Search for the cell housing the specified text and yield its (X, Y) center coordinate. 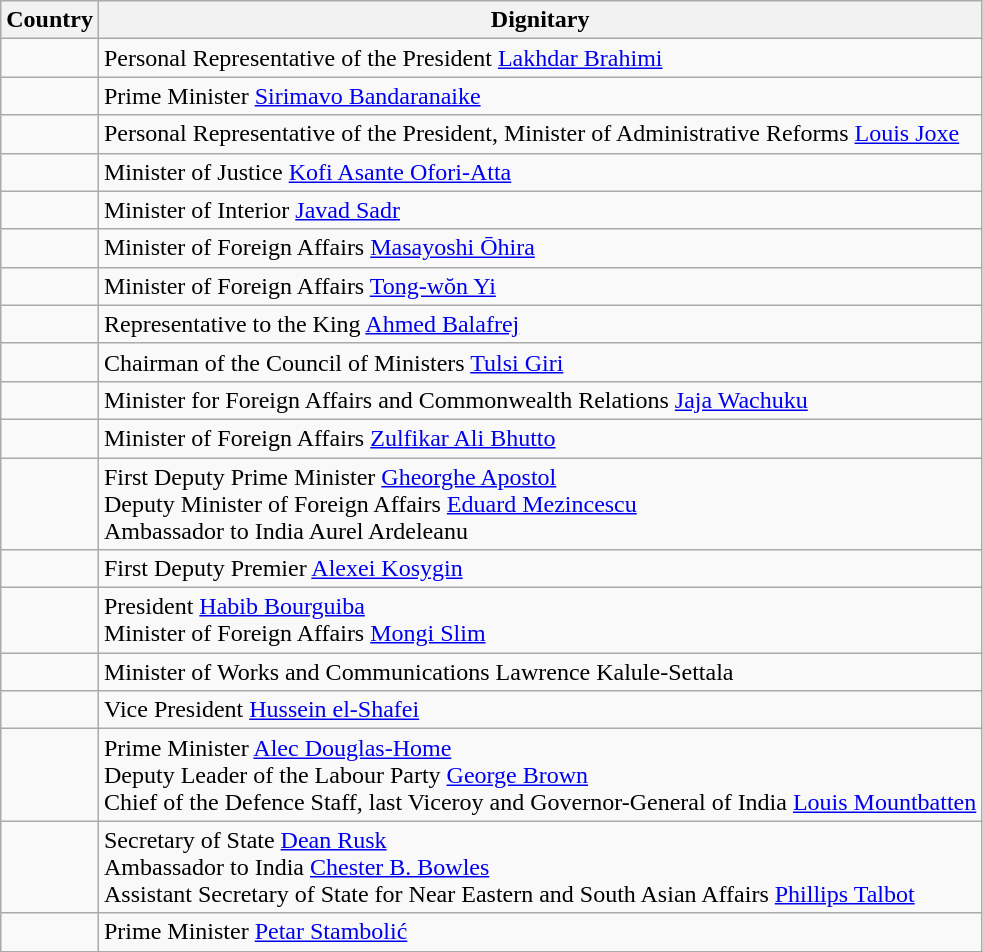
Prime Minister Sirimavo Bandaranaike (540, 96)
Minister of Justice Kofi Asante Ofori-Atta (540, 172)
Minister of Works and Communications Lawrence Kalule-Settala (540, 672)
First Deputy Premier Alexei Kosygin (540, 569)
Prime Minister Petar Stambolić (540, 932)
Minister for Foreign Affairs and Commonwealth Relations Jaja Wachuku (540, 400)
Minister of Interior Javad Sadr (540, 210)
Minister of Foreign Affairs Tong-wŏn Yi (540, 286)
Dignitary (540, 20)
Personal Representative of the President Lakhdar Brahimi (540, 58)
Personal Representative of the President, Minister of Administrative Reforms Louis Joxe (540, 134)
First Deputy Prime Minister Gheorghe ApostolDeputy Minister of Foreign Affairs Eduard MezincescuAmbassador to India Aurel Ardeleanu (540, 504)
Chairman of the Council of Ministers Tulsi Giri (540, 362)
Minister of Foreign Affairs Zulfikar Ali Bhutto (540, 438)
Country (50, 20)
Vice President Hussein el-Shafei (540, 710)
President Habib BourguibaMinister of Foreign Affairs Mongi Slim (540, 620)
Minister of Foreign Affairs Masayoshi Ōhira (540, 248)
Representative to the King Ahmed Balafrej (540, 324)
